Return the [X, Y] coordinate for the center point of the cell that contains the specified text.  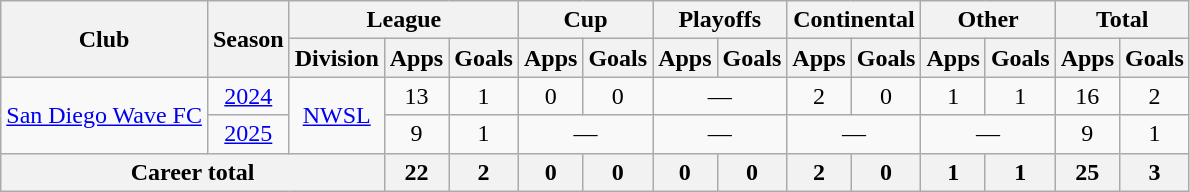
Division [336, 58]
Other [988, 20]
NWSL [336, 115]
San Diego Wave FC [104, 115]
13 [416, 96]
2025 [248, 134]
Club [104, 39]
3 [1155, 172]
Cup [585, 20]
Career total [193, 172]
Season [248, 39]
2024 [248, 96]
25 [1087, 172]
Playoffs [720, 20]
16 [1087, 96]
Continental [854, 20]
Total [1122, 20]
League [404, 20]
22 [416, 172]
